Determine the (X, Y) coordinate at the center of the cell enclosing the given text.  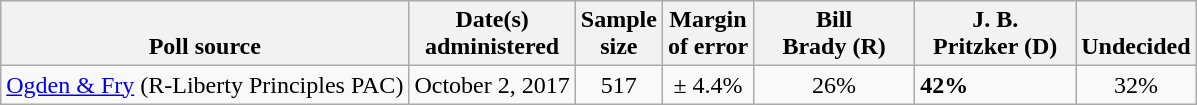
42% (996, 85)
26% (834, 85)
Marginof error (708, 34)
Ogden & Fry (R-Liberty Principles PAC) (205, 85)
± 4.4% (708, 85)
32% (1136, 85)
BillBrady (R) (834, 34)
Poll source (205, 34)
Samplesize (618, 34)
October 2, 2017 (492, 85)
J. B.Pritzker (D) (996, 34)
Undecided (1136, 34)
517 (618, 85)
Date(s)administered (492, 34)
